Identify which cell holds the provided text, then report its [X, Y] central coordinate. 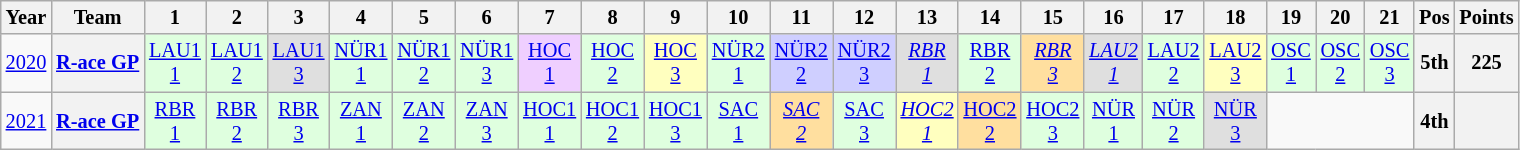
HOC3 [676, 63]
NÜR1 [1113, 121]
1 [175, 17]
LAU12 [237, 63]
13 [928, 17]
Year [26, 17]
16 [1113, 17]
LAU13 [299, 63]
LAU21 [1113, 63]
NÜR3 [1235, 121]
20 [1340, 17]
Pos [1434, 17]
21 [1390, 17]
HOC2 [612, 63]
SAC3 [864, 121]
4 [360, 17]
3 [299, 17]
15 [1052, 17]
17 [1174, 17]
8 [612, 17]
14 [990, 17]
225 [1486, 63]
ZAN2 [424, 121]
5th [1434, 63]
HOC23 [1052, 121]
2021 [26, 121]
OSC2 [1340, 63]
19 [1290, 17]
NÜR2 [1174, 121]
HOC12 [612, 121]
SAC1 [738, 121]
Points [1486, 17]
HOC11 [550, 121]
NÜR22 [802, 63]
SAC2 [802, 121]
7 [550, 17]
LAU23 [1235, 63]
11 [802, 17]
HOC21 [928, 121]
2 [237, 17]
NÜR21 [738, 63]
NÜR11 [360, 63]
ZAN1 [360, 121]
NÜR23 [864, 63]
HOC1 [550, 63]
4th [1434, 121]
Team [98, 17]
OSC3 [1390, 63]
NÜR12 [424, 63]
NÜR13 [486, 63]
OSC1 [1290, 63]
12 [864, 17]
HOC22 [990, 121]
HOC13 [676, 121]
5 [424, 17]
LAU22 [1174, 63]
LAU11 [175, 63]
2020 [26, 63]
10 [738, 17]
18 [1235, 17]
ZAN3 [486, 121]
6 [486, 17]
9 [676, 17]
